Return (x, y) of the center of cell containing provided text 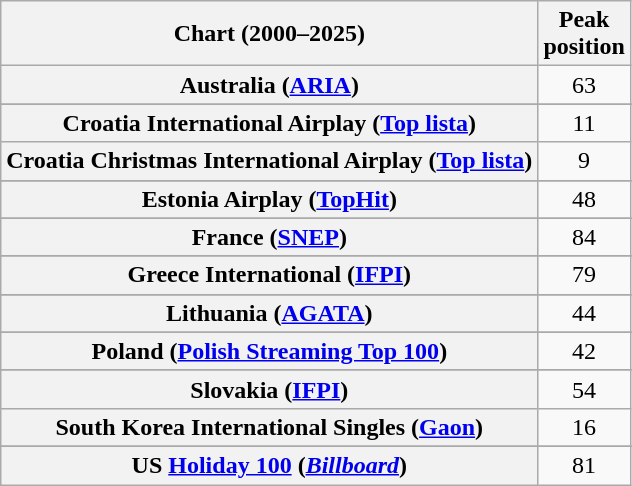
Slovakia (IFPI) (270, 389)
Lithuania (AGATA) (270, 313)
48 (584, 199)
79 (584, 275)
South Korea International Singles (Gaon) (270, 427)
54 (584, 389)
Poland (Polish Streaming Top 100) (270, 351)
US Holiday 100 (Billboard) (270, 465)
84 (584, 237)
44 (584, 313)
Croatia International Airplay (Top lista) (270, 123)
11 (584, 123)
63 (584, 85)
42 (584, 351)
16 (584, 427)
Estonia Airplay (TopHit) (270, 199)
Australia (ARIA) (270, 85)
Chart (2000–2025) (270, 34)
Peakposition (584, 34)
9 (584, 161)
France (SNEP) (270, 237)
Croatia Christmas International Airplay (Top lista) (270, 161)
Greece International (IFPI) (270, 275)
81 (584, 465)
